Pinpoint the cell where the given text exists, returning its (X, Y) midpoint coordinate. 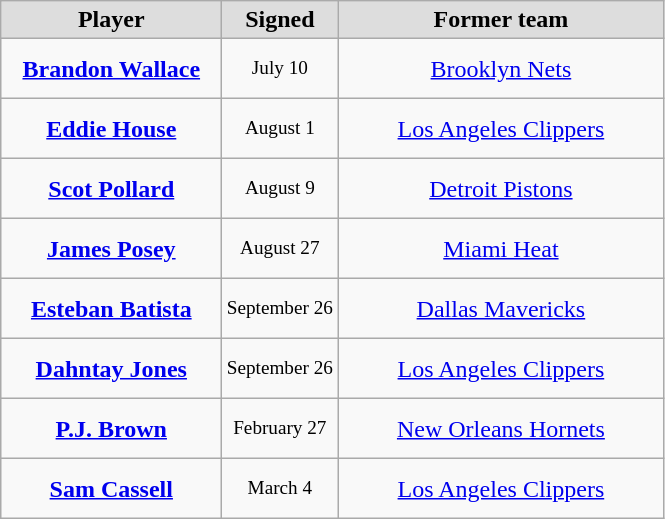
Dahntay Jones (112, 369)
Detroit Pistons (501, 189)
Signed (280, 20)
August 27 (280, 249)
Esteban Batista (112, 309)
March 4 (280, 489)
Eddie House (112, 129)
P.J. Brown (112, 429)
Brandon Wallace (112, 69)
August 1 (280, 129)
New Orleans Hornets (501, 429)
James Posey (112, 249)
Sam Cassell (112, 489)
February 27 (280, 429)
Player (112, 20)
Miami Heat (501, 249)
Dallas Mavericks (501, 309)
Former team (501, 20)
Scot Pollard (112, 189)
July 10 (280, 69)
August 9 (280, 189)
Brooklyn Nets (501, 69)
